Return the (X, Y) coordinate for the center point of the cell that contains the specified text.  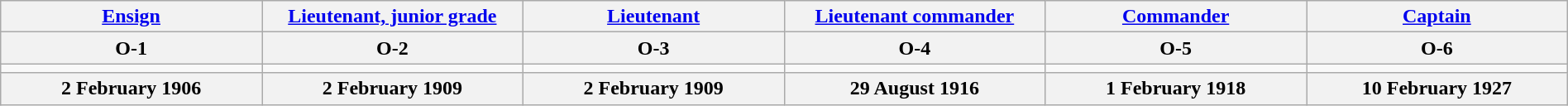
Commander (1176, 17)
O-6 (1437, 48)
O-4 (915, 48)
O-1 (131, 48)
O-5 (1176, 48)
Captain (1437, 17)
2 February 1906 (131, 89)
O-3 (653, 48)
Lieutenant (653, 17)
29 August 1916 (915, 89)
Lieutenant commander (915, 17)
1 February 1918 (1176, 89)
Lieutenant, junior grade (392, 17)
10 February 1927 (1437, 89)
O-2 (392, 48)
Ensign (131, 17)
